Search for the cell housing the specified text and yield its (x, y) center coordinate. 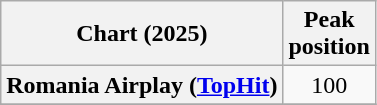
Romania Airplay (TopHit) (142, 85)
Chart (2025) (142, 34)
100 (329, 85)
Peakposition (329, 34)
